For the text-containing cell, return its midpoint in (x, y) coordinate format. 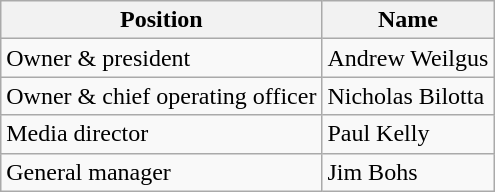
Andrew Weilgus (408, 58)
Name (408, 20)
Media director (162, 134)
Paul Kelly (408, 134)
Jim Bohs (408, 172)
General manager (162, 172)
Owner & chief operating officer (162, 96)
Owner & president (162, 58)
Nicholas Bilotta (408, 96)
Position (162, 20)
